Find where the given text appears and provide that cell's center as (X, Y) coordinate. 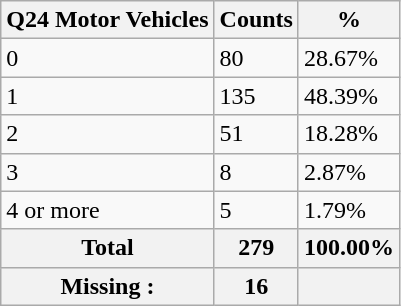
0 (108, 58)
1.79% (348, 210)
4 or more (108, 210)
1 (108, 96)
80 (256, 58)
28.67% (348, 58)
135 (256, 96)
100.00% (348, 248)
16 (256, 286)
48.39% (348, 96)
51 (256, 134)
2.87% (348, 172)
18.28% (348, 134)
Total (108, 248)
5 (256, 210)
2 (108, 134)
3 (108, 172)
8 (256, 172)
279 (256, 248)
% (348, 20)
Q24 Motor Vehicles (108, 20)
Missing : (108, 286)
Counts (256, 20)
